Extract the [X, Y] coordinate from the center of the cell holding the provided text.  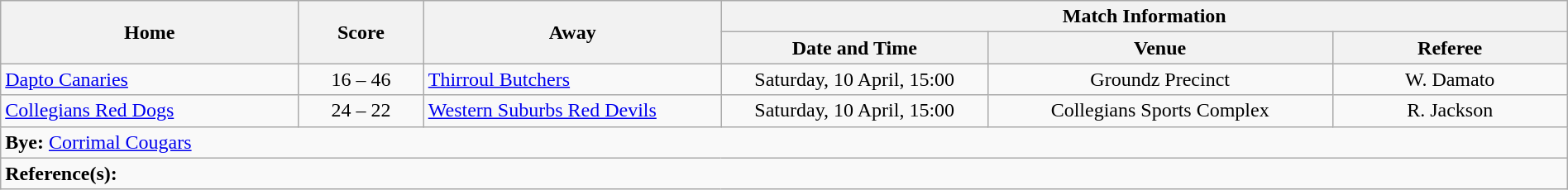
Collegians Red Dogs [150, 111]
Bye: Corrimal Cougars [784, 142]
R. Jackson [1450, 111]
24 – 22 [361, 111]
Collegians Sports Complex [1159, 111]
Score [361, 32]
Reference(s): [784, 173]
Venue [1159, 48]
Groundz Precinct [1159, 79]
W. Damato [1450, 79]
16 – 46 [361, 79]
Referee [1450, 48]
Thirroul Butchers [572, 79]
Match Information [1145, 17]
Dapto Canaries [150, 79]
Home [150, 32]
Date and Time [854, 48]
Western Suburbs Red Devils [572, 111]
Away [572, 32]
